Determine the (x, y) coordinate at the center of the cell enclosing the given text.  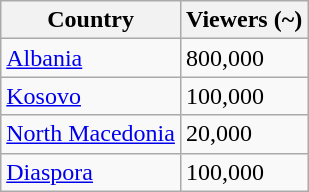
Diaspora (91, 172)
Viewers (~) (244, 20)
Albania (91, 58)
Kosovo (91, 96)
20,000 (244, 134)
North Macedonia (91, 134)
800,000 (244, 58)
Country (91, 20)
